Detect which cell encompasses the target text, then output its (X, Y) center coordinate. 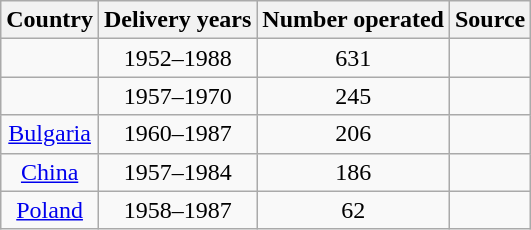
1957–1984 (177, 172)
206 (354, 134)
1957–1970 (177, 96)
1960–1987 (177, 134)
245 (354, 96)
Country (50, 20)
China (50, 172)
Bulgaria (50, 134)
Poland (50, 210)
Source (490, 20)
1952–1988 (177, 58)
186 (354, 172)
1958–1987 (177, 210)
Delivery years (177, 20)
631 (354, 58)
Number operated (354, 20)
62 (354, 210)
